Search for the cell housing the specified text and yield its [x, y] center coordinate. 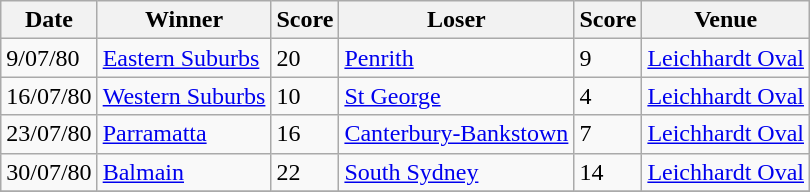
23/07/80 [49, 134]
7 [608, 134]
20 [305, 58]
30/07/80 [49, 172]
South Sydney [456, 172]
Penrith [456, 58]
14 [608, 172]
16/07/80 [49, 96]
Parramatta [184, 134]
22 [305, 172]
Loser [456, 20]
Venue [726, 20]
Eastern Suburbs [184, 58]
St George [456, 96]
Winner [184, 20]
Balmain [184, 172]
16 [305, 134]
9 [608, 58]
10 [305, 96]
Canterbury-Bankstown [456, 134]
Date [49, 20]
4 [608, 96]
9/07/80 [49, 58]
Western Suburbs [184, 96]
